Determine the (X, Y) coordinate at the center of the cell enclosing the given text.  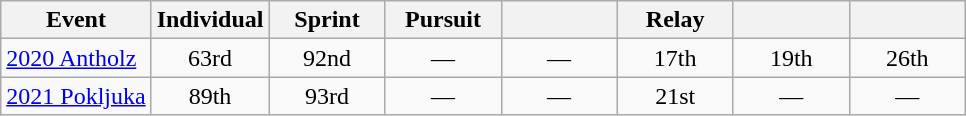
Individual (210, 20)
2021 Pokljuka (76, 96)
17th (675, 58)
Sprint (327, 20)
Pursuit (443, 20)
89th (210, 96)
63rd (210, 58)
Relay (675, 20)
92nd (327, 58)
21st (675, 96)
26th (907, 58)
Event (76, 20)
93rd (327, 96)
19th (791, 58)
2020 Antholz (76, 58)
